Return the (x, y) coordinate for the center point of the cell that contains the specified text.  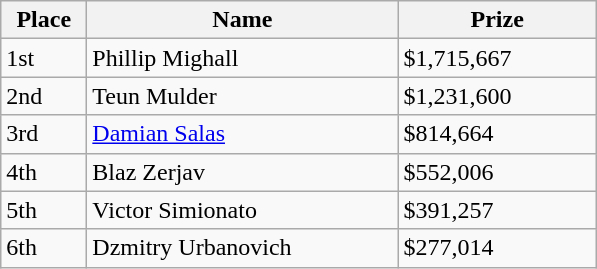
Prize (498, 20)
Blaz Zerjav (242, 172)
$391,257 (498, 210)
Victor Simionato (242, 210)
4th (44, 172)
1st (44, 58)
Teun Mulder (242, 96)
$814,664 (498, 134)
6th (44, 248)
Dzmitry Urbanovich (242, 248)
$1,715,667 (498, 58)
$277,014 (498, 248)
$552,006 (498, 172)
Place (44, 20)
Name (242, 20)
2nd (44, 96)
$1,231,600 (498, 96)
Damian Salas (242, 134)
3rd (44, 134)
Phillip Mighall (242, 58)
5th (44, 210)
